Return (X, Y) of the center of cell containing provided text 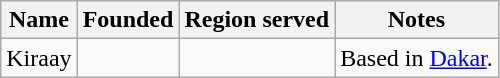
Region served (257, 20)
Name (39, 20)
Kiraay (39, 58)
Based in Dakar. (417, 58)
Founded (128, 20)
Notes (417, 20)
